For the text-containing cell, return its midpoint in (x, y) coordinate format. 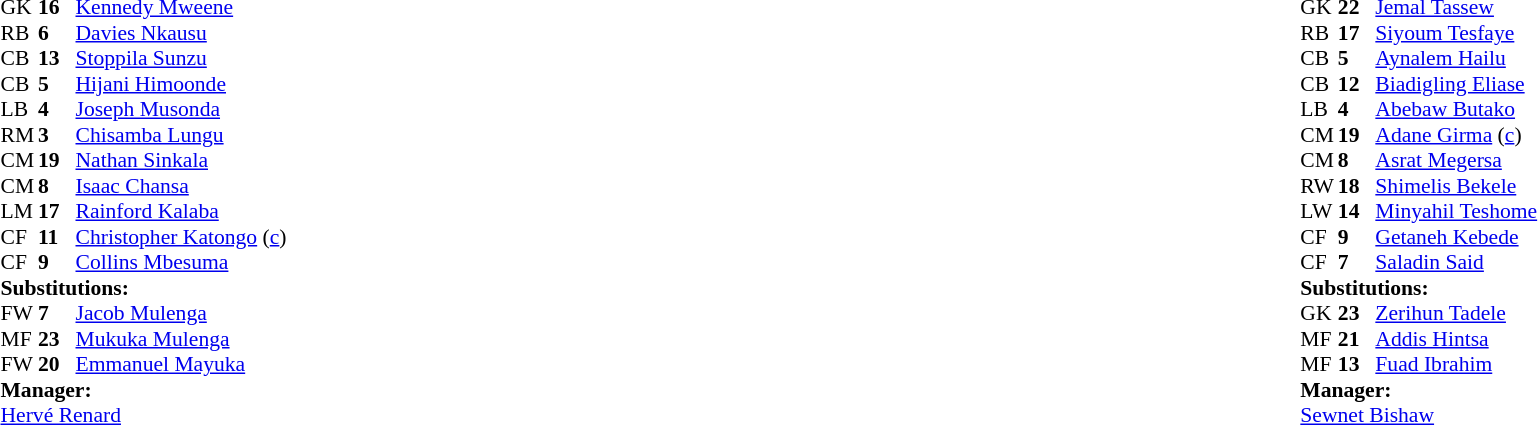
14 (1357, 211)
Rainford Kalaba (182, 211)
LM (19, 211)
Zerihun Tadele (1456, 313)
6 (57, 33)
20 (57, 365)
Asrat Megersa (1456, 161)
Fuad Ibrahim (1456, 365)
Isaac Chansa (182, 186)
RW (1319, 186)
Joseph Musonda (182, 109)
12 (1357, 84)
21 (1357, 339)
Getaneh Kebede (1456, 237)
Nathan Sinkala (182, 161)
Hijani Himoonde (182, 84)
Abebaw Butako (1456, 109)
18 (1357, 186)
Minyahil Teshome (1456, 211)
Saladin Said (1456, 263)
GK (1319, 313)
Mukuka Mulenga (182, 339)
Aynalem Hailu (1456, 59)
Addis Hintsa (1456, 339)
Collins Mbesuma (182, 263)
RM (19, 135)
Adane Girma (c) (1456, 135)
11 (57, 237)
Emmanuel Mayuka (182, 365)
Shimelis Bekele (1456, 186)
Chisamba Lungu (182, 135)
Biadigling Eliase (1456, 84)
Stoppila Sunzu (182, 59)
Siyoum Tesfaye (1456, 33)
LW (1319, 211)
Davies Nkausu (182, 33)
Jacob Mulenga (182, 313)
Christopher Katongo (c) (182, 237)
3 (57, 135)
